Scan for the cell matching the given text and deliver its [x, y] coordinate at center. 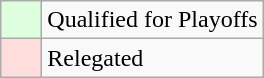
Qualified for Playoffs [152, 20]
Relegated [152, 58]
